Scan for the cell matching the given text and deliver its (x, y) coordinate at center. 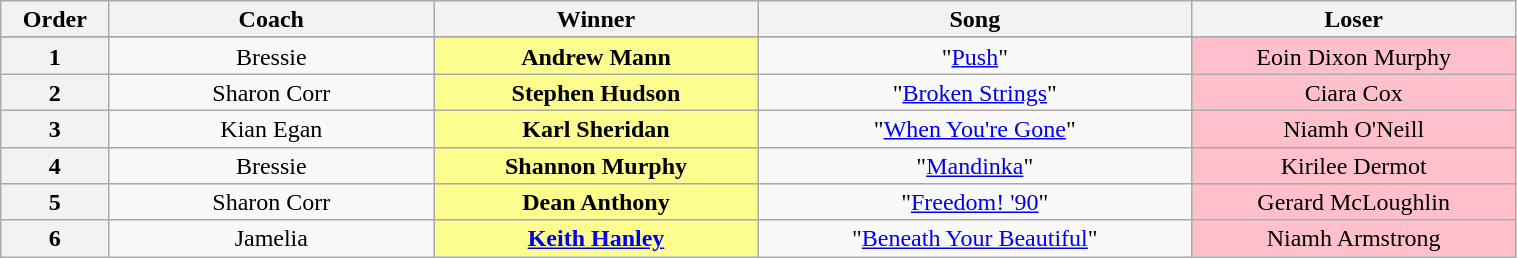
Ciara Cox (1354, 92)
"Freedom! '90" (974, 202)
Kian Egan (272, 128)
"Broken Strings" (974, 92)
Keith Hanley (596, 238)
Shannon Murphy (596, 166)
Stephen Hudson (596, 92)
Song (974, 20)
Jamelia (272, 238)
Kirilee Dermot (1354, 166)
"When You're Gone" (974, 128)
5 (55, 202)
"Push" (974, 56)
1 (55, 56)
3 (55, 128)
Eoin Dixon Murphy (1354, 56)
Loser (1354, 20)
Karl Sheridan (596, 128)
"Beneath Your Beautiful" (974, 238)
Gerard McLoughlin (1354, 202)
2 (55, 92)
Coach (272, 20)
4 (55, 166)
6 (55, 238)
Niamh O'Neill (1354, 128)
Dean Anthony (596, 202)
Niamh Armstrong (1354, 238)
Andrew Mann (596, 56)
"Mandinka" (974, 166)
Winner (596, 20)
Order (55, 20)
